Capture the cell that displays the provided text and extract its [x, y] central coordinate. 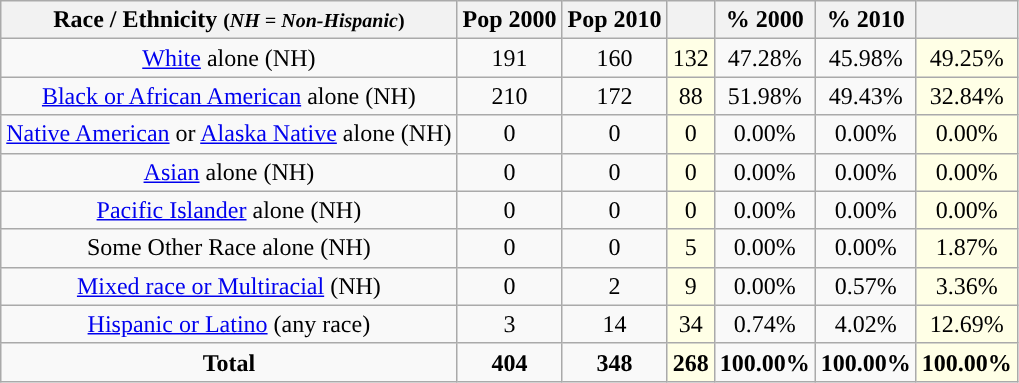
2 [614, 286]
45.98% [866, 58]
Some Other Race alone (NH) [229, 248]
191 [510, 58]
132 [690, 58]
% 2000 [764, 20]
404 [510, 362]
0.57% [866, 286]
3 [510, 324]
Pop 2010 [614, 20]
3.36% [966, 286]
9 [690, 286]
Total [229, 362]
Black or African American alone (NH) [229, 96]
5 [690, 248]
268 [690, 362]
348 [614, 362]
51.98% [764, 96]
0.74% [764, 324]
49.43% [866, 96]
Native American or Alaska Native alone (NH) [229, 134]
160 [614, 58]
Hispanic or Latino (any race) [229, 324]
4.02% [866, 324]
210 [510, 96]
Race / Ethnicity (NH = Non-Hispanic) [229, 20]
Asian alone (NH) [229, 172]
Mixed race or Multiracial (NH) [229, 286]
47.28% [764, 58]
White alone (NH) [229, 58]
14 [614, 324]
1.87% [966, 248]
34 [690, 324]
% 2010 [866, 20]
172 [614, 96]
88 [690, 96]
49.25% [966, 58]
32.84% [966, 96]
Pacific Islander alone (NH) [229, 210]
Pop 2000 [510, 20]
12.69% [966, 324]
